Scan for the cell matching the given text and deliver its [X, Y] coordinate at center. 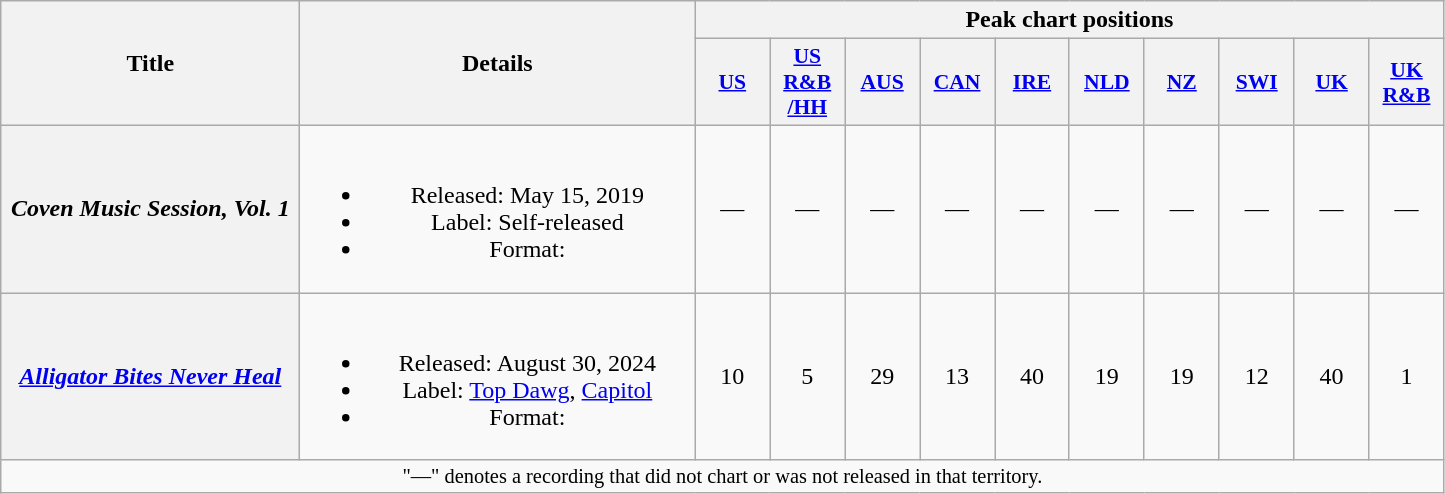
12 [1256, 376]
Released: August 30, 2024Label: Top Dawg, CapitolFormat: [498, 376]
Title [150, 64]
Details [498, 64]
5 [808, 376]
CAN [958, 82]
13 [958, 376]
USR&B/HH [808, 82]
US [732, 82]
Coven Music Session, Vol. 1 [150, 208]
1 [1406, 376]
NZ [1182, 82]
SWI [1256, 82]
Alligator Bites Never Heal [150, 376]
Released: May 15, 2019Label: Self-releasedFormat: [498, 208]
Peak chart positions [1070, 20]
"—" denotes a recording that did not chart or was not released in that territory. [722, 477]
UKR&B [1406, 82]
NLD [1106, 82]
UK [1332, 82]
IRE [1032, 82]
AUS [882, 82]
29 [882, 376]
10 [732, 376]
